Locate the cell with the specified text and output its (X, Y) center coordinate. 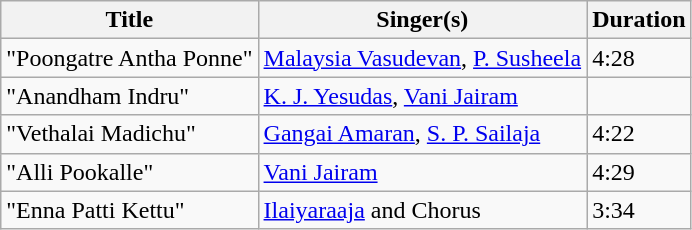
Ilaiyaraaja and Chorus (422, 210)
"Alli Pookalle" (130, 172)
4:22 (639, 134)
Duration (639, 20)
"Vethalai Madichu" (130, 134)
"Anandham Indru" (130, 96)
Gangai Amaran, S. P. Sailaja (422, 134)
4:29 (639, 172)
Title (130, 20)
4:28 (639, 58)
"Poongatre Antha Ponne" (130, 58)
Vani Jairam (422, 172)
K. J. Yesudas, Vani Jairam (422, 96)
Malaysia Vasudevan, P. Susheela (422, 58)
Singer(s) (422, 20)
3:34 (639, 210)
"Enna Patti Kettu" (130, 210)
